Extract the (X, Y) coordinate from the center of the cell holding the provided text.  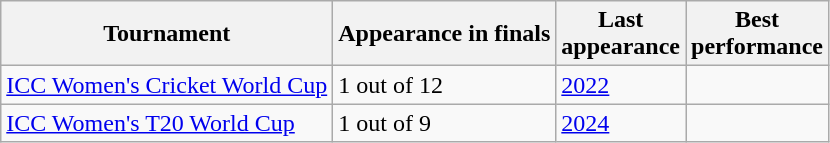
ICC Women's T20 World Cup (167, 123)
Appearance in finals (444, 34)
1 out of 9 (444, 123)
Lastappearance (621, 34)
2022 (621, 85)
Tournament (167, 34)
1 out of 12 (444, 85)
2024 (621, 123)
Bestperformance (758, 34)
ICC Women's Cricket World Cup (167, 85)
